Find where the given text appears and provide that cell's center as [x, y] coordinate. 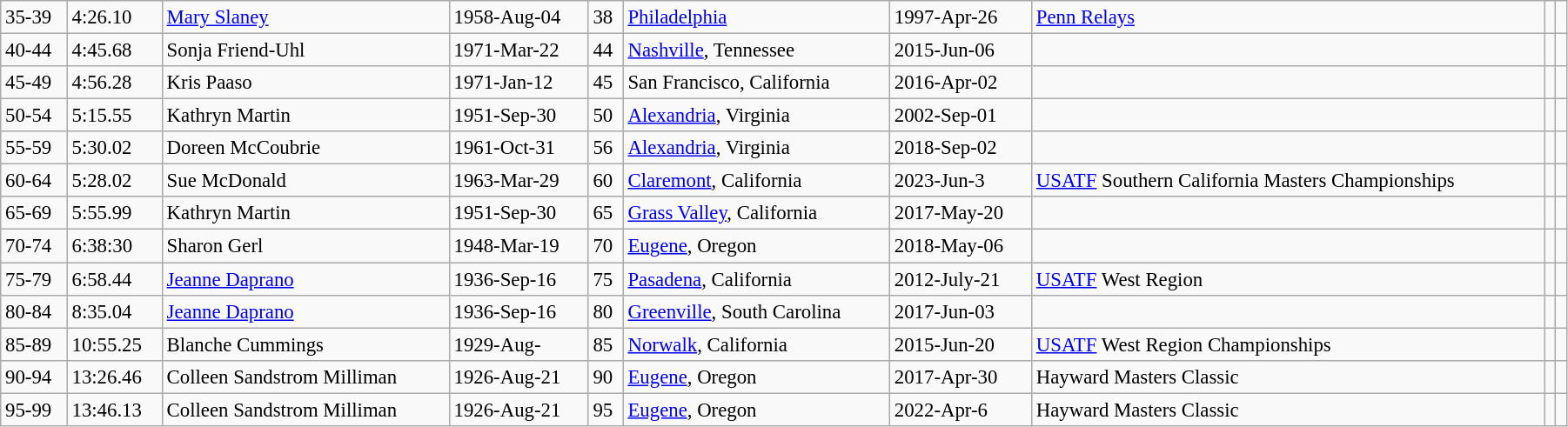
35-39 [34, 17]
4:56.28 [115, 83]
USATF West Region [1288, 279]
2015-Jun-06 [961, 50]
Blanche Cummings [305, 344]
1971-Jan-12 [519, 83]
2017-Jun-03 [961, 311]
95 [606, 410]
70-74 [34, 246]
60 [606, 181]
Nashville, Tennessee [756, 50]
2017-Apr-30 [961, 377]
USATF West Region Championships [1288, 344]
5:55.99 [115, 213]
13:46.13 [115, 410]
1958-Aug-04 [519, 17]
6:38:30 [115, 246]
90-94 [34, 377]
Doreen McCoubrie [305, 148]
5:28.02 [115, 181]
8:35.04 [115, 311]
1971-Mar-22 [519, 50]
1929-Aug- [519, 344]
Philadelphia [756, 17]
5:30.02 [115, 148]
95-99 [34, 410]
13:26.46 [115, 377]
2023-Jun-3 [961, 181]
2016-Apr-02 [961, 83]
65-69 [34, 213]
Norwalk, California [756, 344]
1961-Oct-31 [519, 148]
65 [606, 213]
90 [606, 377]
70 [606, 246]
45 [606, 83]
56 [606, 148]
2018-May-06 [961, 246]
Mary Slaney [305, 17]
1948-Mar-19 [519, 246]
Sue McDonald [305, 181]
Grass Valley, California [756, 213]
85 [606, 344]
80 [606, 311]
2017-May-20 [961, 213]
60-64 [34, 181]
50-54 [34, 116]
50 [606, 116]
1997-Apr-26 [961, 17]
Claremont, California [756, 181]
80-84 [34, 311]
6:58.44 [115, 279]
2002-Sep-01 [961, 116]
38 [606, 17]
4:26.10 [115, 17]
10:55.25 [115, 344]
55-59 [34, 148]
USATF Southern California Masters Championships [1288, 181]
Greenville, South Carolina [756, 311]
Kris Paaso [305, 83]
5:15.55 [115, 116]
85-89 [34, 344]
2012-July-21 [961, 279]
San Francisco, California [756, 83]
Penn Relays [1288, 17]
44 [606, 50]
75 [606, 279]
2018-Sep-02 [961, 148]
Sharon Gerl [305, 246]
40-44 [34, 50]
75-79 [34, 279]
1963-Mar-29 [519, 181]
4:45.68 [115, 50]
Sonja Friend-Uhl [305, 50]
2022-Apr-6 [961, 410]
45-49 [34, 83]
2015-Jun-20 [961, 344]
Pasadena, California [756, 279]
